Search for the cell housing the specified text and yield its [x, y] center coordinate. 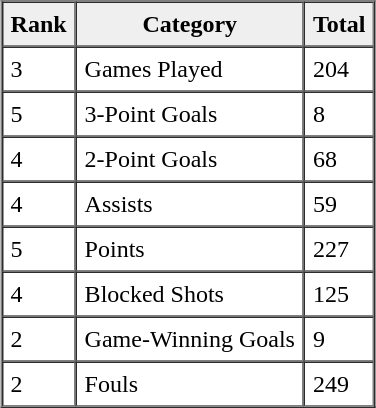
Total [339, 24]
125 [339, 294]
Blocked Shots [190, 294]
3-Point Goals [190, 114]
3 [39, 68]
Games Played [190, 68]
Fouls [190, 384]
Game-Winning Goals [190, 338]
2-Point Goals [190, 158]
249 [339, 384]
Assists [190, 204]
Category [190, 24]
59 [339, 204]
227 [339, 248]
Points [190, 248]
9 [339, 338]
204 [339, 68]
Rank [39, 24]
68 [339, 158]
8 [339, 114]
